From the cell containing the given text, extract its center point as (x, y) coordinate. 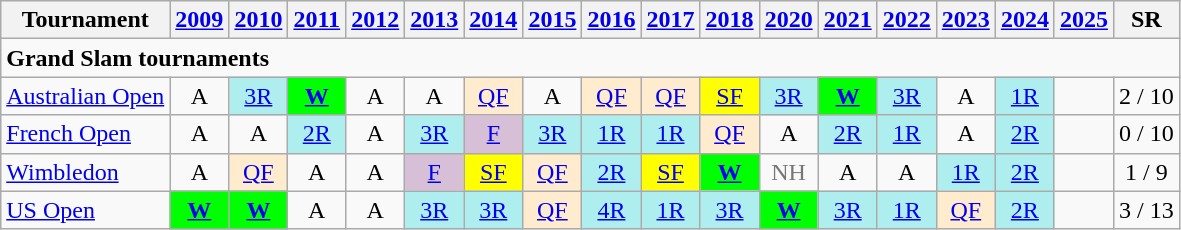
2010 (258, 20)
US Open (86, 210)
1 / 9 (1146, 172)
2021 (848, 20)
Wimbledon (86, 172)
2011 (317, 20)
2017 (670, 20)
Australian Open (86, 96)
2013 (434, 20)
2009 (200, 20)
French Open (86, 134)
2016 (612, 20)
2022 (906, 20)
NH (788, 172)
2023 (966, 20)
0 / 10 (1146, 134)
4R (612, 210)
2020 (788, 20)
2014 (494, 20)
2015 (552, 20)
2018 (730, 20)
Grand Slam tournaments (590, 58)
2 / 10 (1146, 96)
2025 (1084, 20)
2024 (1024, 20)
Tournament (86, 20)
3 / 13 (1146, 210)
2012 (376, 20)
SR (1146, 20)
